Detect which cell encompasses the target text, then output its [X, Y] center coordinate. 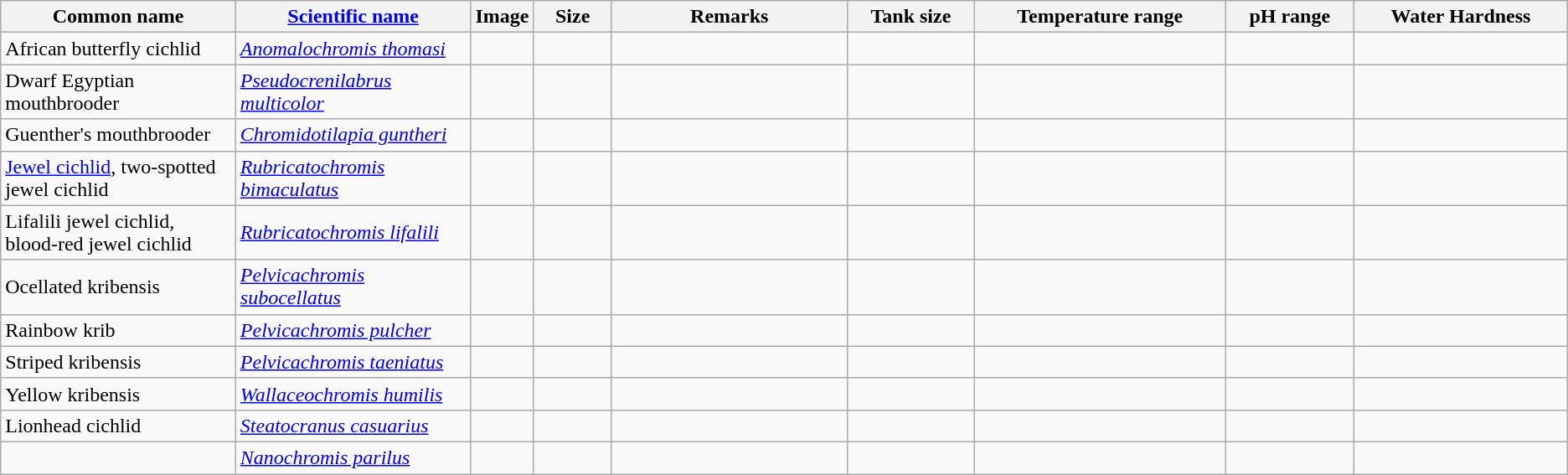
Dwarf Egyptian mouthbrooder [119, 92]
Rubricatochromis lifalili [353, 233]
Pseudocrenilabrus multicolor [353, 92]
Lifalili jewel cichlid, blood-red jewel cichlid [119, 233]
Chromidotilapia guntheri [353, 135]
Rubricatochromis bimaculatus [353, 178]
Scientific name [353, 17]
Rainbow krib [119, 330]
Pelvicachromis pulcher [353, 330]
Lionhead cichlid [119, 426]
Pelvicachromis subocellatus [353, 287]
African butterfly cichlid [119, 49]
Water Hardness [1461, 17]
Remarks [729, 17]
Nanochromis parilus [353, 457]
Striped kribensis [119, 362]
Guenther's mouthbrooder [119, 135]
Anomalochromis thomasi [353, 49]
pH range [1290, 17]
Yellow kribensis [119, 394]
Wallaceochromis humilis [353, 394]
Ocellated kribensis [119, 287]
Temperature range [1101, 17]
Tank size [911, 17]
Common name [119, 17]
Size [573, 17]
Steatocranus casuarius [353, 426]
Jewel cichlid, two-spotted jewel cichlid [119, 178]
Image [503, 17]
Pelvicachromis taeniatus [353, 362]
